Pinpoint the cell where the given text exists, returning its (X, Y) midpoint coordinate. 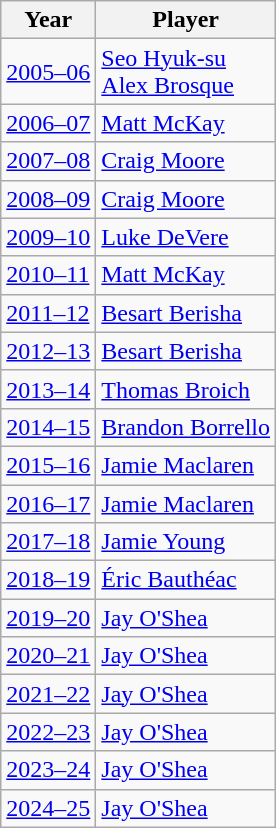
2012–13 (48, 351)
2011–12 (48, 313)
Seo Hyuk-su Alex Brosque (186, 72)
2021–22 (48, 694)
Jamie Young (186, 542)
Thomas Broich (186, 389)
Luke DeVere (186, 237)
2017–18 (48, 542)
2005–06 (48, 72)
2007–08 (48, 161)
2020–21 (48, 656)
2023–24 (48, 770)
2014–15 (48, 427)
Éric Bauthéac (186, 580)
2019–20 (48, 618)
2018–19 (48, 580)
2013–14 (48, 389)
2024–25 (48, 808)
2015–16 (48, 465)
Brandon Borrello (186, 427)
2009–10 (48, 237)
2008–09 (48, 199)
2006–07 (48, 123)
2022–23 (48, 732)
2016–17 (48, 503)
Year (48, 20)
2010–11 (48, 275)
Player (186, 20)
